Determine the (x, y) coordinate at the center of the cell enclosing the given text.  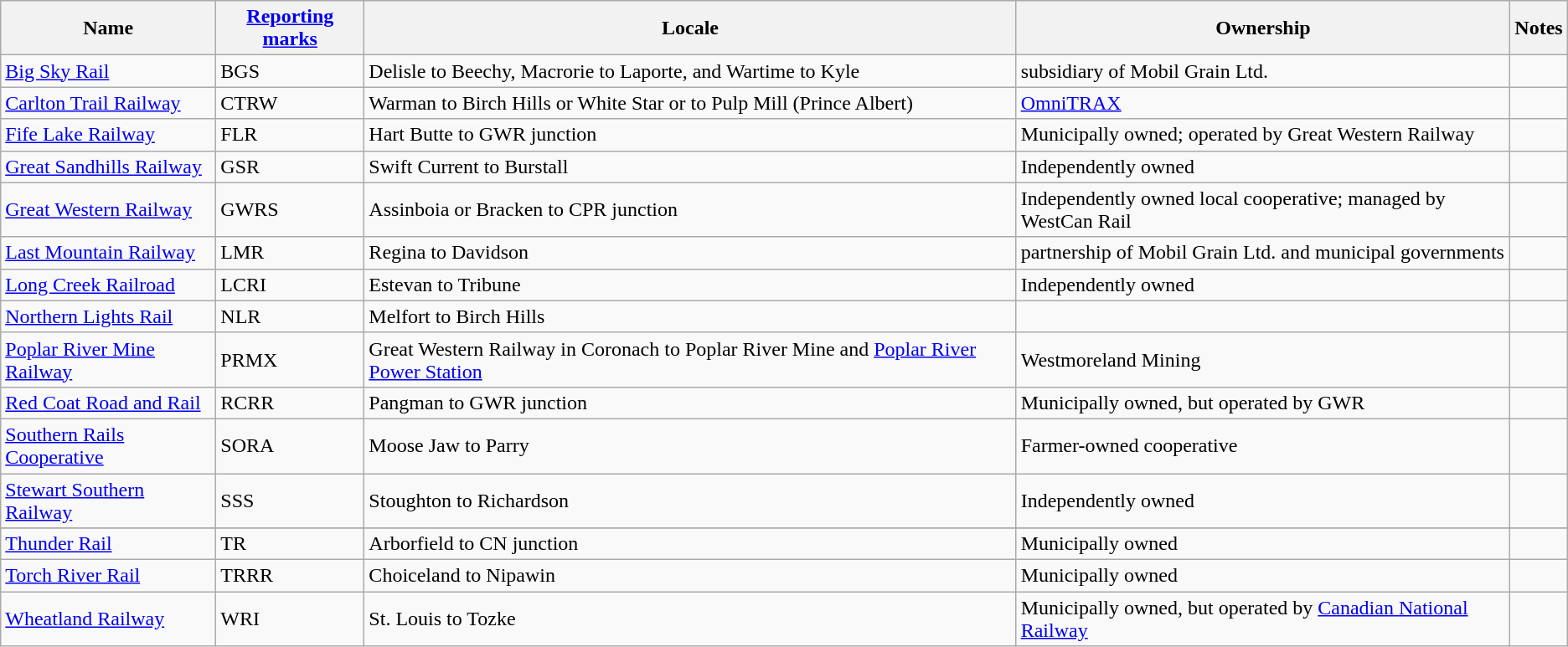
LCRI (290, 285)
TR (290, 544)
OmniTRAX (1263, 103)
Fife Lake Railway (109, 135)
partnership of Mobil Grain Ltd. and municipal governments (1263, 253)
Great Sandhills Railway (109, 167)
Municipally owned; operated by Great Western Railway (1263, 135)
Last Mountain Railway (109, 253)
Locale (690, 28)
TRRR (290, 576)
Delisle to Beechy, Macrorie to Laporte, and Wartime to Kyle (690, 71)
Moose Jaw to Parry (690, 445)
NLR (290, 316)
Big Sky Rail (109, 71)
Hart Butte to GWR junction (690, 135)
Stewart Southern Railway (109, 501)
St. Louis to Tozke (690, 619)
Choiceland to Nipawin (690, 576)
Stoughton to Richardson (690, 501)
Ownership (1263, 28)
Great Western Railway in Coronach to Poplar River Mine and Poplar River Power Station (690, 360)
Name (109, 28)
Notes (1539, 28)
Farmer-owned cooperative (1263, 445)
Regina to Davidson (690, 253)
PRMX (290, 360)
Municipally owned, but operated by Canadian National Railway (1263, 619)
SORA (290, 445)
Northern Lights Rail (109, 316)
Torch River Rail (109, 576)
Poplar River Mine Railway (109, 360)
GWRS (290, 209)
Southern Rails Cooperative (109, 445)
Independently owned local cooperative; managed by WestCan Rail (1263, 209)
Assinboia or Bracken to CPR junction (690, 209)
Reporting marks (290, 28)
Estevan to Tribune (690, 285)
GSR (290, 167)
LMR (290, 253)
RCRR (290, 403)
Wheatland Railway (109, 619)
Carlton Trail Railway (109, 103)
SSS (290, 501)
Thunder Rail (109, 544)
Swift Current to Burstall (690, 167)
subsidiary of Mobil Grain Ltd. (1263, 71)
Municipally owned, but operated by GWR (1263, 403)
Melfort to Birch Hills (690, 316)
Warman to Birch Hills or White Star or to Pulp Mill (Prince Albert) (690, 103)
BGS (290, 71)
FLR (290, 135)
CTRW (290, 103)
Long Creek Railroad (109, 285)
WRI (290, 619)
Westmoreland Mining (1263, 360)
Great Western Railway (109, 209)
Red Coat Road and Rail (109, 403)
Arborfield to CN junction (690, 544)
Pangman to GWR junction (690, 403)
